Extract the (X, Y) coordinate from the center of the cell holding the provided text.  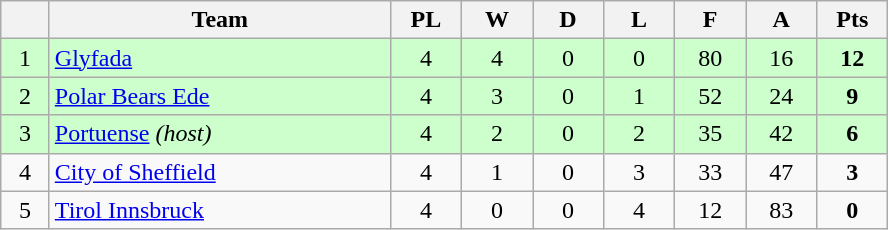
33 (710, 172)
PL (426, 20)
D (568, 20)
W (496, 20)
42 (782, 134)
83 (782, 210)
Glyfada (220, 58)
Team (220, 20)
80 (710, 58)
Pts (852, 20)
5 (26, 210)
47 (782, 172)
City of Sheffield (220, 172)
Polar Bears Ede (220, 96)
L (640, 20)
Portuense (host) (220, 134)
24 (782, 96)
6 (852, 134)
35 (710, 134)
9 (852, 96)
Tirol Innsbruck (220, 210)
52 (710, 96)
16 (782, 58)
A (782, 20)
F (710, 20)
